Search for the cell housing the specified text and yield its [x, y] center coordinate. 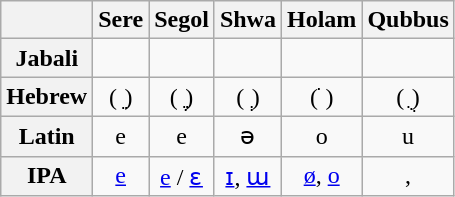
Hebrew [47, 97]
Qubbus [408, 20]
e / ɛ [182, 176]
( ֶ) [182, 97]
ø, o [321, 176]
ɪ, ɯ [248, 176]
IPA [47, 176]
( ְ) [248, 97]
Jabali [47, 58]
( ֹ) [321, 97]
u [408, 136]
Segol [182, 20]
, [408, 176]
( ֻ) [408, 97]
Shwa [248, 20]
ə [248, 136]
Latin [47, 136]
o [321, 136]
Sere [121, 20]
Holam [321, 20]
( ֵ) [121, 97]
